Capture the cell that displays the provided text and extract its (x, y) central coordinate. 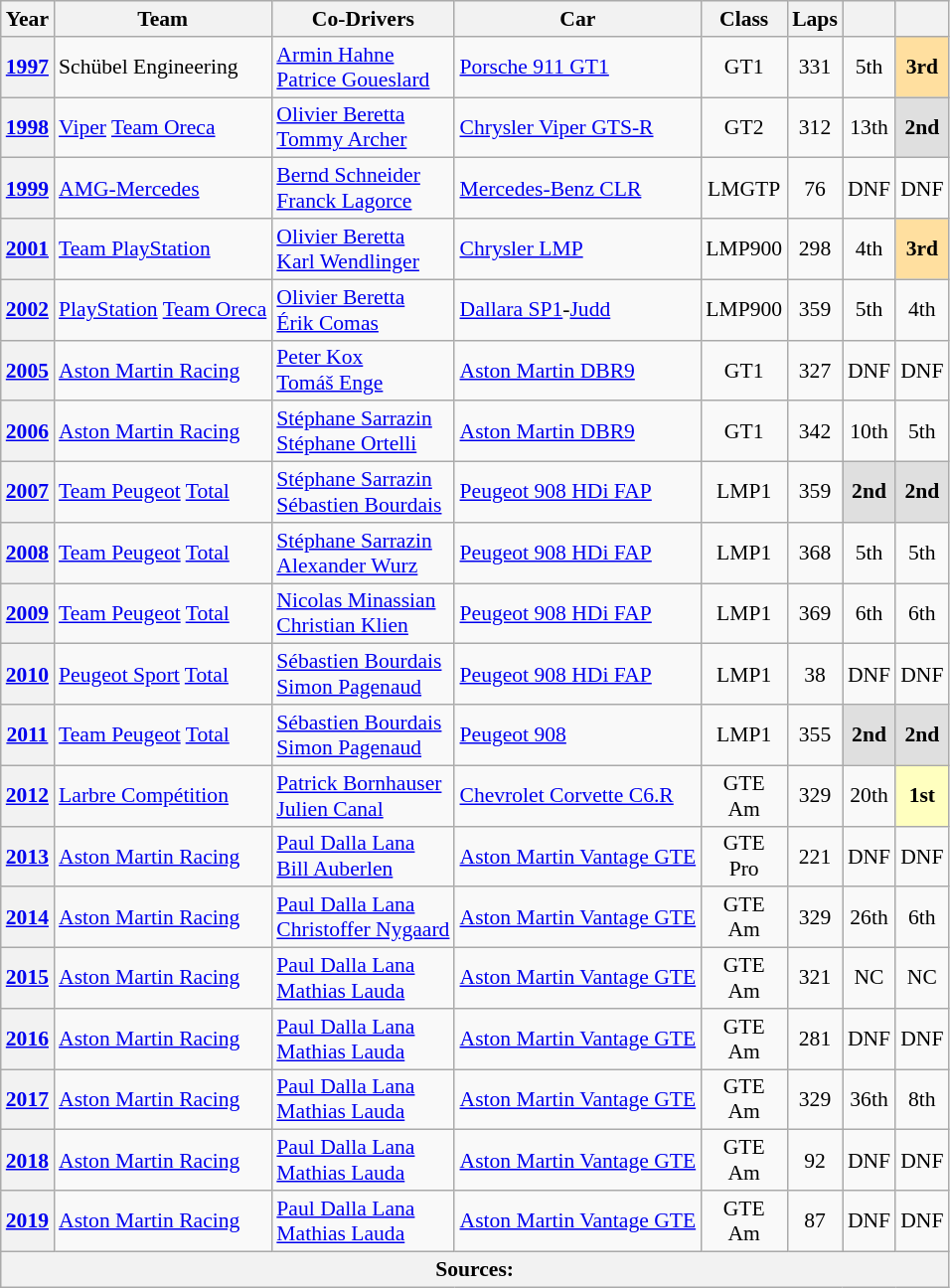
Class (743, 19)
2018 (28, 1161)
Larbre Compétition (163, 795)
2005 (28, 370)
2009 (28, 614)
Paul Dalla Lana Bill Auberlen (363, 857)
92 (815, 1161)
342 (815, 431)
Stéphane Sarrazin Stéphane Ortelli (363, 431)
Armin Hahne Patrice Goueslard (363, 68)
Co-Drivers (363, 19)
298 (815, 248)
87 (815, 1220)
36th (869, 1099)
Chrysler Viper GTS-R (577, 127)
GTEPro (743, 857)
Chevrolet Corvette C6.R (577, 795)
Stéphane Sarrazin Sébastien Bourdais (363, 493)
331 (815, 68)
368 (815, 553)
321 (815, 978)
1997 (28, 68)
Schübel Engineering (163, 68)
Car (577, 19)
Olivier Beretta Érik Comas (363, 310)
2010 (28, 674)
Peugeot Sport Total (163, 674)
Olivier Beretta Tommy Archer (363, 127)
355 (815, 735)
1999 (28, 189)
2006 (28, 431)
Viper Team Oreca (163, 127)
2017 (28, 1099)
369 (815, 614)
Bernd Schneider Franck Lagorce (363, 189)
Peter Kox Tomáš Enge (363, 370)
Paul Dalla Lana Christoffer Nygaard (363, 918)
2002 (28, 310)
Patrick Bornhauser Julien Canal (363, 795)
2016 (28, 1040)
Laps (815, 19)
2015 (28, 978)
Sources: (475, 1269)
2008 (28, 553)
13th (869, 127)
281 (815, 1040)
Porsche 911 GT1 (577, 68)
Team PlayStation (163, 248)
Stéphane Sarrazin Alexander Wurz (363, 553)
1998 (28, 127)
2007 (28, 493)
8th (922, 1099)
1st (922, 795)
Team (163, 19)
312 (815, 127)
327 (815, 370)
10th (869, 431)
Nicolas Minassian Christian Klien (363, 614)
2001 (28, 248)
AMG-Mercedes (163, 189)
Dallara SP1-Judd (577, 310)
Mercedes-Benz CLR (577, 189)
20th (869, 795)
2019 (28, 1220)
2011 (28, 735)
GT2 (743, 127)
38 (815, 674)
Peugeot 908 (577, 735)
2012 (28, 795)
Year (28, 19)
Chrysler LMP (577, 248)
PlayStation Team Oreca (163, 310)
Olivier Beretta Karl Wendlinger (363, 248)
LMGTP (743, 189)
221 (815, 857)
26th (869, 918)
2013 (28, 857)
2014 (28, 918)
76 (815, 189)
